Return [x, y] of the center of cell containing provided text 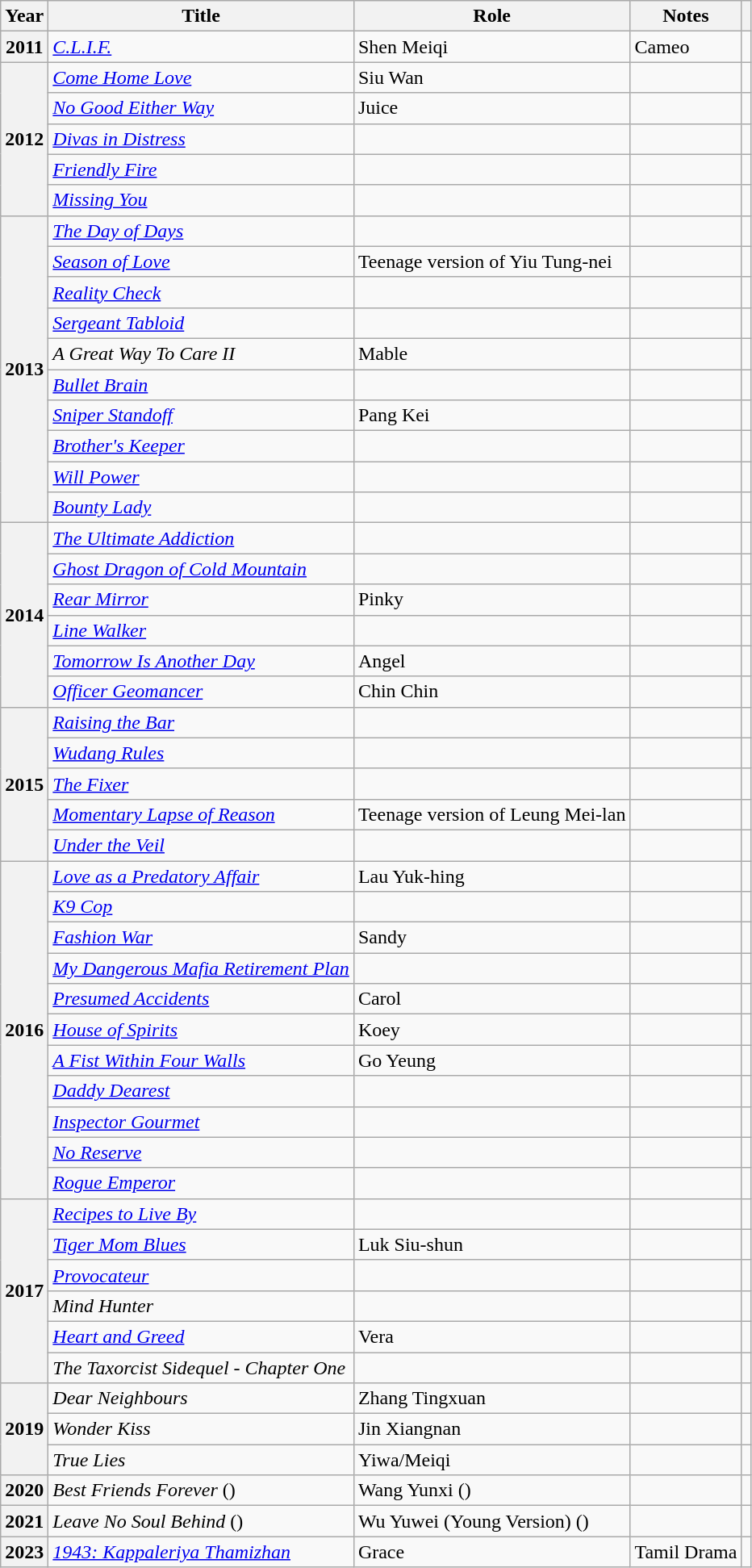
Rear Mirror [202, 600]
Tomorrow Is Another Day [202, 661]
Sandy [492, 938]
Raising the Bar [202, 722]
K9 Cop [202, 907]
Siu Wan [492, 77]
Wang Yunxi () [492, 1491]
Year [24, 16]
Wudang Rules [202, 753]
2021 [24, 1521]
Angel [492, 661]
Rogue Emperor [202, 1183]
Shen Meiqi [492, 47]
Missing You [202, 200]
2012 [24, 139]
The Day of Days [202, 231]
No Reserve [202, 1152]
Zhang Tingxuan [492, 1399]
Mable [492, 353]
Wonder Kiss [202, 1429]
Daddy Dearest [202, 1091]
Under the Veil [202, 845]
A Great Way To Care II [202, 353]
Best Friends Forever () [202, 1491]
2014 [24, 615]
The Ultimate Addiction [202, 538]
No Good Either Way [202, 108]
2017 [24, 1290]
Recipes to Live By [202, 1214]
Lau Yuk-hing [492, 876]
Vera [492, 1336]
A Fist Within Four Walls [202, 1060]
Tamil Drama [686, 1552]
2016 [24, 1030]
C.L.I.F. [202, 47]
Ghost Dragon of Cold Mountain [202, 569]
Dear Neighbours [202, 1399]
Teenage version of Yiu Tung-nei [492, 261]
Officer Geomancer [202, 692]
Reality Check [202, 292]
Carol [492, 999]
Season of Love [202, 261]
Grace [492, 1552]
Pinky [492, 600]
House of Spirits [202, 1030]
True Lies [202, 1460]
Notes [686, 16]
Will Power [202, 477]
Sergeant Tabloid [202, 323]
Line Walker [202, 630]
2020 [24, 1491]
2011 [24, 47]
Sniper Standoff [202, 416]
Go Yeung [492, 1060]
Bullet Brain [202, 385]
Brother's Keeper [202, 446]
The Taxorcist Sidequel - Chapter One [202, 1368]
Friendly Fire [202, 169]
Tiger Mom Blues [202, 1244]
Pang Kei [492, 416]
Momentary Lapse of Reason [202, 814]
2019 [24, 1429]
Title [202, 16]
Fashion War [202, 938]
My Dangerous Mafia Retirement Plan [202, 968]
Divas in Distress [202, 139]
Role [492, 16]
Teenage version of Leung Mei-lan [492, 814]
Presumed Accidents [202, 999]
Cameo [686, 47]
Koey [492, 1030]
2023 [24, 1552]
Provocateur [202, 1275]
Luk Siu-shun [492, 1244]
The Fixer [202, 784]
Chin Chin [492, 692]
Jin Xiangnan [492, 1429]
Wu Yuwei (Young Version) () [492, 1521]
Yiwa/Meiqi [492, 1460]
2015 [24, 784]
Mind Hunter [202, 1306]
Come Home Love [202, 77]
Inspector Gourmet [202, 1122]
1943: Kappaleriya Thamizhan [202, 1552]
Heart and Greed [202, 1336]
Love as a Predatory Affair [202, 876]
2013 [24, 370]
Juice [492, 108]
Bounty Lady [202, 508]
Leave No Soul Behind () [202, 1521]
